Determine the [X, Y] coordinate at the center of the cell enclosing the given text.  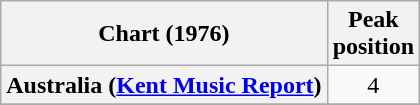
4 [373, 85]
Australia (Kent Music Report) [164, 85]
Peakposition [373, 34]
Chart (1976) [164, 34]
